Identify which cell holds the provided text, then report its [x, y] central coordinate. 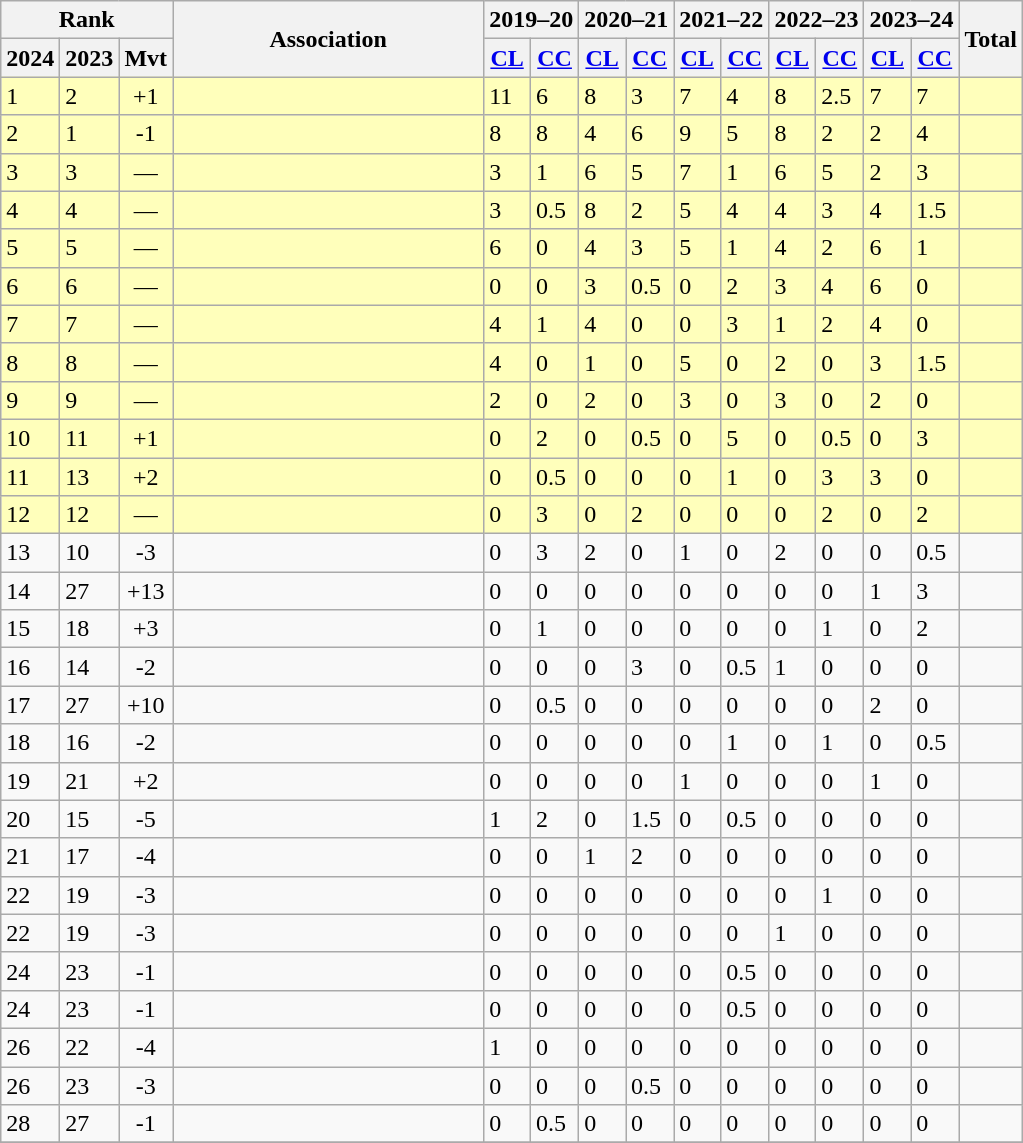
2023 [90, 58]
2021–22 [722, 20]
+13 [146, 591]
2024 [30, 58]
2023–24 [912, 20]
2022–23 [816, 20]
-5 [146, 819]
Association [328, 39]
+3 [146, 629]
2019–20 [532, 20]
Total [991, 39]
Rank [87, 20]
2.5 [840, 96]
+10 [146, 705]
28 [30, 1124]
20 [30, 819]
2020–21 [626, 20]
Mvt [146, 58]
